Determine the [X, Y] coordinate at the center of the cell enclosing the given text.  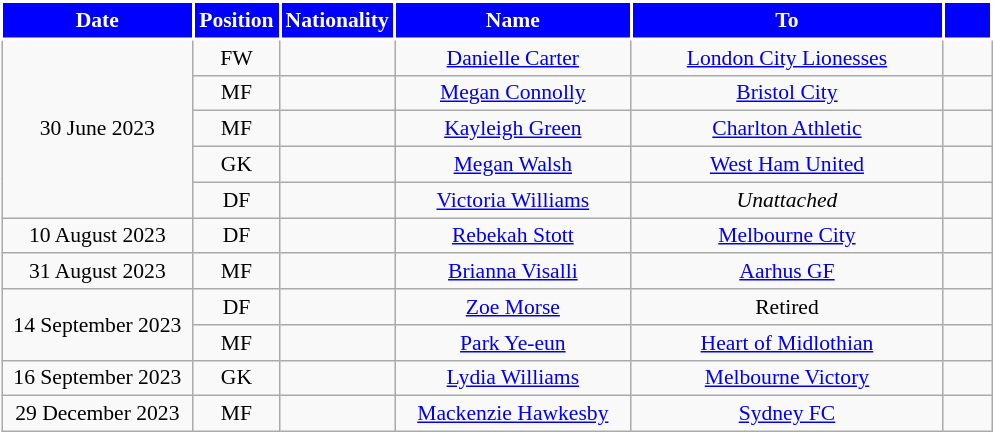
31 August 2023 [98, 272]
Retired [787, 307]
Aarhus GF [787, 272]
Date [98, 20]
16 September 2023 [98, 378]
Position [236, 20]
Danielle Carter [514, 57]
Melbourne City [787, 236]
Unattached [787, 200]
Mackenzie Hawkesby [514, 414]
Megan Connolly [514, 93]
Zoe Morse [514, 307]
Nationality [338, 20]
Melbourne Victory [787, 378]
Brianna Visalli [514, 272]
10 August 2023 [98, 236]
Kayleigh Green [514, 129]
Lydia Williams [514, 378]
30 June 2023 [98, 128]
FW [236, 57]
Sydney FC [787, 414]
29 December 2023 [98, 414]
Bristol City [787, 93]
Heart of Midlothian [787, 343]
Charlton Athletic [787, 129]
London City Lionesses [787, 57]
Victoria Williams [514, 200]
Rebekah Stott [514, 236]
West Ham United [787, 165]
Megan Walsh [514, 165]
Name [514, 20]
To [787, 20]
14 September 2023 [98, 324]
Park Ye-eun [514, 343]
